For the text-containing cell, return its midpoint in [X, Y] coordinate format. 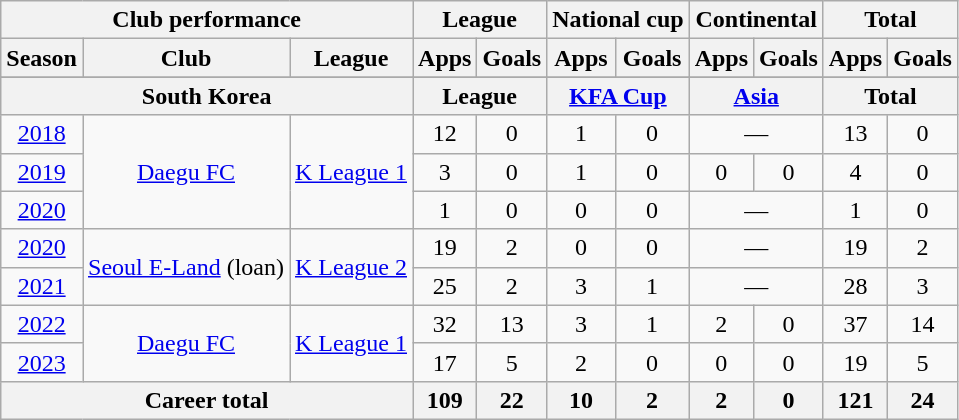
2022 [42, 324]
17 [445, 362]
Season [42, 58]
National cup [618, 20]
South Korea [207, 96]
32 [445, 324]
109 [445, 400]
K League 2 [352, 267]
Club performance [207, 20]
Career total [207, 400]
24 [923, 400]
2018 [42, 134]
Club [186, 58]
37 [855, 324]
22 [512, 400]
121 [855, 400]
KFA Cup [618, 96]
2019 [42, 172]
2021 [42, 286]
10 [581, 400]
14 [923, 324]
Seoul E-Land (loan) [186, 267]
28 [855, 286]
25 [445, 286]
4 [855, 172]
Continental [756, 20]
2023 [42, 362]
12 [445, 134]
Asia [756, 96]
